Output the (x, y) coordinate of the center of the cell containing the given text.  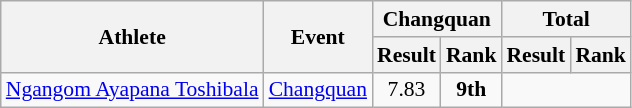
Ngangom Ayapana Toshibala (132, 90)
Athlete (132, 36)
7.83 (406, 90)
9th (472, 90)
Event (318, 36)
Total (566, 19)
